Provide the (X, Y) coordinate of the cell's center where the given text is located.  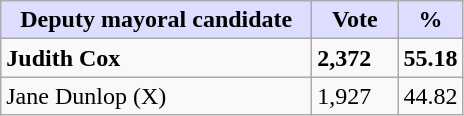
44.82 (430, 96)
Jane Dunlop (X) (156, 96)
Deputy mayoral candidate (156, 20)
55.18 (430, 58)
Judith Cox (156, 58)
1,927 (355, 96)
% (430, 20)
Vote (355, 20)
2,372 (355, 58)
